Return [X, Y] of the center of cell containing provided text 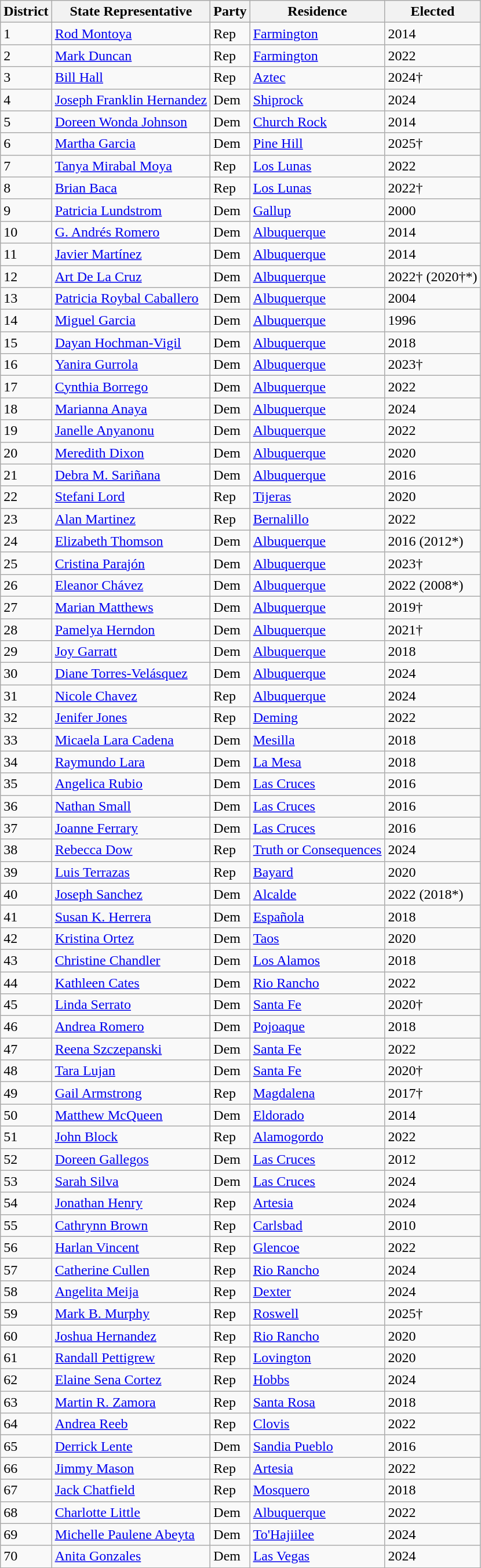
Joshua Hernandez [131, 1335]
Sandia Pueblo [318, 1446]
Magdalena [318, 1093]
Mark Duncan [131, 56]
39 [26, 872]
2017† [432, 1093]
42 [26, 938]
Bernalillo [318, 519]
Alan Martinez [131, 519]
22 [26, 497]
Art De La Cruz [131, 277]
33 [26, 740]
Luis Terrazas [131, 872]
State Representative [131, 12]
41 [26, 916]
Cristina Parajón [131, 563]
5 [26, 122]
70 [26, 1556]
19 [26, 431]
Residence [318, 12]
Michelle Paulene Abeyta [131, 1534]
Santa Rosa [318, 1402]
Los Alamos [318, 960]
28 [26, 629]
Nathan Small [131, 806]
30 [26, 674]
Lovington [318, 1358]
61 [26, 1358]
59 [26, 1313]
2012 [432, 1159]
14 [26, 321]
46 [26, 1027]
44 [26, 983]
50 [26, 1115]
2000 [432, 210]
27 [26, 607]
Patricia Lundstrom [131, 210]
10 [26, 232]
John Block [131, 1137]
Rebecca Dow [131, 850]
Church Rock [318, 122]
32 [26, 718]
9 [26, 210]
6 [26, 144]
Glencoe [318, 1247]
Hobbs [318, 1380]
Charlotte Little [131, 1512]
Yanira Gurrola [131, 365]
2 [26, 56]
67 [26, 1490]
43 [26, 960]
55 [26, 1225]
La Mesa [318, 762]
45 [26, 1005]
Las Vegas [318, 1556]
Andrea Romero [131, 1027]
Elected [432, 12]
40 [26, 894]
Raymundo Lara [131, 762]
11 [26, 254]
Carlsbad [318, 1225]
Gail Armstrong [131, 1093]
48 [26, 1071]
34 [26, 762]
Javier Martínez [131, 254]
Española [318, 916]
2022 (2018*) [432, 894]
53 [26, 1181]
17 [26, 387]
Rod Montoya [131, 34]
Mark B. Murphy [131, 1313]
7 [26, 166]
Tijeras [318, 497]
2021† [432, 629]
66 [26, 1468]
2022† (2020†*) [432, 277]
2022 (2008*) [432, 585]
26 [26, 585]
69 [26, 1534]
To'Hajiilee [318, 1534]
Sarah Silva [131, 1181]
38 [26, 850]
Mosquero [318, 1490]
2022† [432, 188]
Linda Serrato [131, 1005]
15 [26, 343]
52 [26, 1159]
1 [26, 34]
2019† [432, 607]
51 [26, 1137]
16 [26, 365]
Tanya Mirabal Moya [131, 166]
Mesilla [318, 740]
2016 (2012*) [432, 541]
Brian Baca [131, 188]
Joseph Sanchez [131, 894]
Harlan Vincent [131, 1247]
35 [26, 784]
Party [230, 12]
24 [26, 541]
Joanne Ferrary [131, 828]
Pamelya Herndon [131, 629]
Bill Hall [131, 78]
57 [26, 1269]
Angelica Rubio [131, 784]
68 [26, 1512]
Shiprock [318, 100]
Joseph Franklin Hernandez [131, 100]
63 [26, 1402]
Elaine Sena Cortez [131, 1380]
Truth or Consequences [318, 850]
13 [26, 299]
Jenifer Jones [131, 718]
G. Andrés Romero [131, 232]
3 [26, 78]
Roswell [318, 1313]
Dayan Hochman-Vigil [131, 343]
Stefani Lord [131, 497]
Marianna Anaya [131, 409]
2010 [432, 1225]
Matthew McQueen [131, 1115]
25 [26, 563]
Marian Matthews [131, 607]
Janelle Anyanonu [131, 431]
2024† [432, 78]
Eldorado [318, 1115]
Jonathan Henry [131, 1203]
Deming [318, 718]
4 [26, 100]
Jack Chatfield [131, 1490]
47 [26, 1049]
Alamogordo [318, 1137]
Susan K. Herrera [131, 916]
Cynthia Borrego [131, 387]
56 [26, 1247]
Pojoaque [318, 1027]
Alcalde [318, 894]
64 [26, 1424]
Miguel Garcia [131, 321]
Micaela Lara Cadena [131, 740]
36 [26, 806]
12 [26, 277]
Christine Chandler [131, 960]
Randall Pettigrew [131, 1358]
Clovis [318, 1424]
Anita Gonzales [131, 1556]
Cathrynn Brown [131, 1225]
29 [26, 652]
Doreen Gallegos [131, 1159]
Kathleen Cates [131, 983]
Aztec [318, 78]
60 [26, 1335]
Nicole Chavez [131, 696]
Catherine Cullen [131, 1269]
Debra M. Sariñana [131, 475]
Dexter [318, 1291]
Martha Garcia [131, 144]
Tara Lujan [131, 1071]
37 [26, 828]
Eleanor Chávez [131, 585]
2004 [432, 299]
Joy Garratt [131, 652]
Elizabeth Thomson [131, 541]
18 [26, 409]
1996 [432, 321]
Doreen Wonda Johnson [131, 122]
District [26, 12]
21 [26, 475]
Diane Torres-Velásquez [131, 674]
Meredith Dixon [131, 453]
62 [26, 1380]
Jimmy Mason [131, 1468]
Reena Szczepanski [131, 1049]
23 [26, 519]
Kristina Ortez [131, 938]
20 [26, 453]
Taos [318, 938]
8 [26, 188]
Pine Hill [318, 144]
Angelita Meija [131, 1291]
Bayard [318, 872]
Gallup [318, 210]
54 [26, 1203]
49 [26, 1093]
Andrea Reeb [131, 1424]
Patricia Roybal Caballero [131, 299]
Martin R. Zamora [131, 1402]
31 [26, 696]
Derrick Lente [131, 1446]
65 [26, 1446]
58 [26, 1291]
